Scan for the cell matching the given text and deliver its (X, Y) coordinate at center. 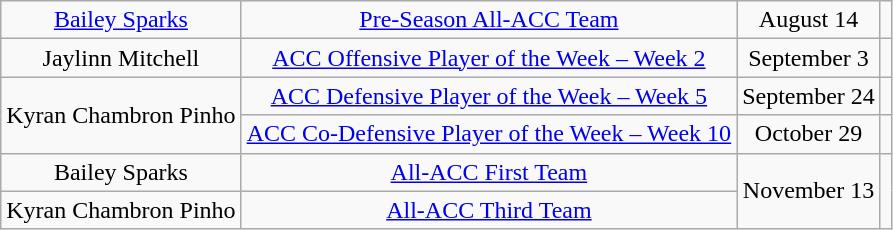
October 29 (809, 134)
September 24 (809, 96)
ACC Co-Defensive Player of the Week – Week 10 (489, 134)
August 14 (809, 20)
Pre-Season All-ACC Team (489, 20)
All-ACC First Team (489, 172)
Jaylinn Mitchell (121, 58)
ACC Offensive Player of the Week – Week 2 (489, 58)
September 3 (809, 58)
ACC Defensive Player of the Week – Week 5 (489, 96)
All-ACC Third Team (489, 210)
November 13 (809, 191)
